For the text-containing cell, return its midpoint in [x, y] coordinate format. 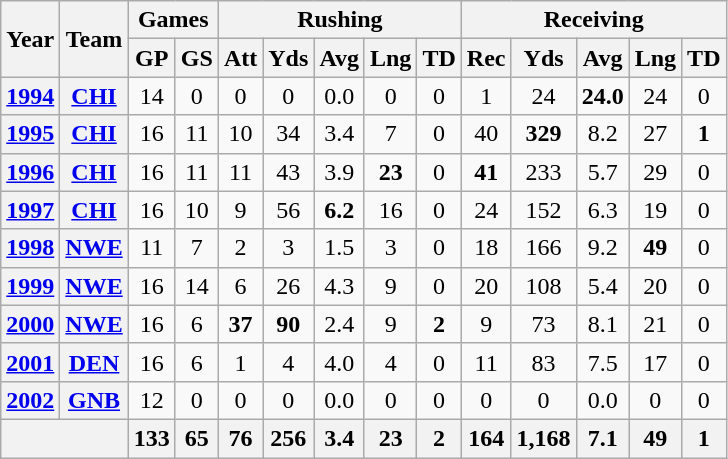
Receiving [594, 20]
1996 [30, 172]
26 [288, 286]
Rushing [340, 20]
9.2 [602, 248]
233 [544, 172]
133 [152, 438]
7.5 [602, 362]
12 [152, 400]
152 [544, 210]
6.3 [602, 210]
4.0 [340, 362]
1,168 [544, 438]
27 [655, 134]
1999 [30, 286]
40 [486, 134]
Rec [486, 58]
2001 [30, 362]
5.4 [602, 286]
DEN [94, 362]
37 [240, 324]
90 [288, 324]
GNB [94, 400]
1.5 [340, 248]
Games [173, 20]
166 [544, 248]
41 [486, 172]
7.1 [602, 438]
Year [30, 39]
GP [152, 58]
73 [544, 324]
1998 [30, 248]
108 [544, 286]
76 [240, 438]
29 [655, 172]
8.1 [602, 324]
Att [240, 58]
6.2 [340, 210]
3.9 [340, 172]
43 [288, 172]
17 [655, 362]
256 [288, 438]
329 [544, 134]
56 [288, 210]
2000 [30, 324]
8.2 [602, 134]
19 [655, 210]
1997 [30, 210]
2002 [30, 400]
5.7 [602, 172]
4.3 [340, 286]
1994 [30, 96]
65 [196, 438]
18 [486, 248]
1995 [30, 134]
164 [486, 438]
GS [196, 58]
34 [288, 134]
Team [94, 39]
2.4 [340, 324]
24.0 [602, 96]
83 [544, 362]
21 [655, 324]
